Provide the (x, y) coordinate of the cell's center where the given text is located.  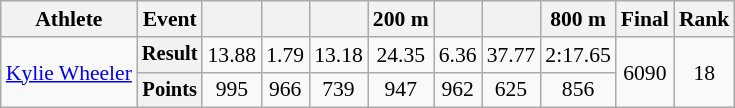
13.88 (232, 55)
962 (458, 90)
856 (578, 90)
Final (645, 19)
6.36 (458, 55)
Event (170, 19)
739 (338, 90)
13.18 (338, 55)
6090 (645, 72)
18 (704, 72)
Result (170, 55)
24.35 (401, 55)
37.77 (512, 55)
Rank (704, 19)
625 (512, 90)
200 m (401, 19)
966 (285, 90)
Kylie Wheeler (69, 72)
800 m (578, 19)
Points (170, 90)
995 (232, 90)
947 (401, 90)
1.79 (285, 55)
Athlete (69, 19)
2:17.65 (578, 55)
